Determine the [x, y] coordinate at the center of the cell enclosing the given text.  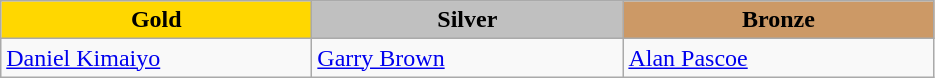
Silver [468, 20]
Alan Pascoe [778, 58]
Gold [156, 20]
Garry Brown [468, 58]
Daniel Kimaiyo [156, 58]
Bronze [778, 20]
